For the text-containing cell, return its midpoint in [X, Y] coordinate format. 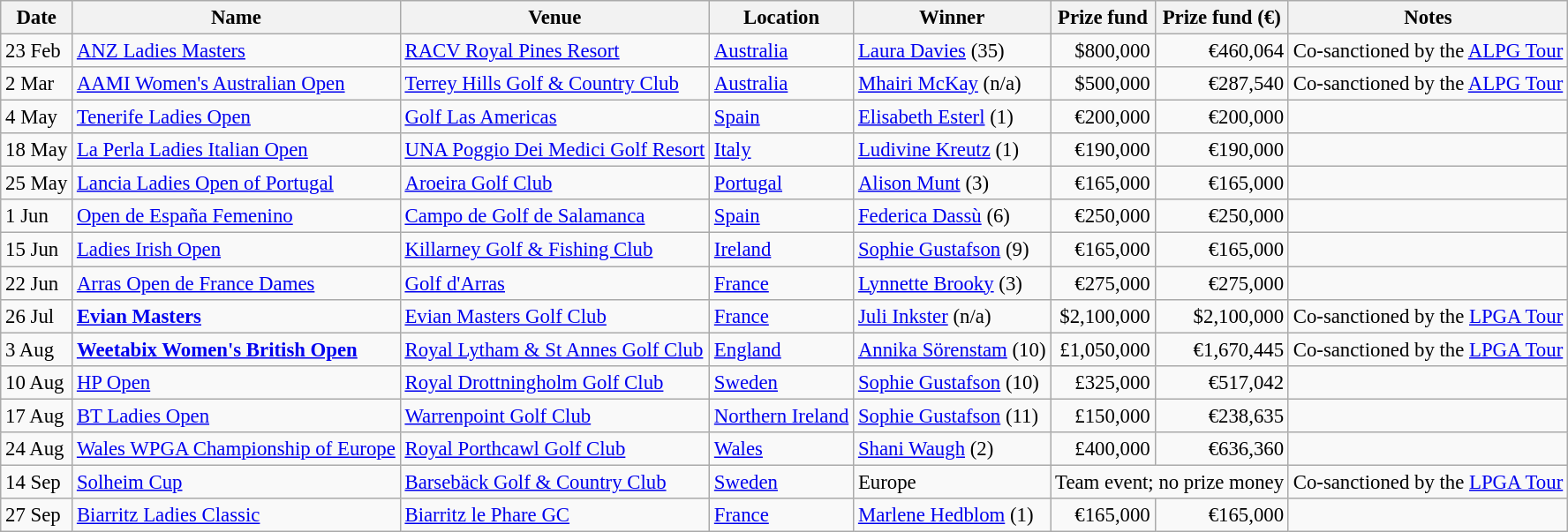
Ladies Irish Open [237, 250]
RACV Royal Pines Resort [554, 51]
€517,042 [1222, 382]
Juli Inkster (n/a) [952, 316]
£150,000 [1103, 416]
Ludivine Kreutz (1) [952, 150]
14 Sep [37, 482]
Wales [782, 449]
Northern Ireland [782, 416]
Elisabeth Esterl (1) [952, 117]
23 Feb [37, 51]
Lynnette Brooky (3) [952, 283]
24 Aug [37, 449]
Prize fund [1103, 18]
Barsebäck Golf & Country Club [554, 482]
Solheim Cup [237, 482]
€287,540 [1222, 84]
Evian Masters [237, 316]
Mhairi McKay (n/a) [952, 84]
26 Jul [37, 316]
Shani Waugh (2) [952, 449]
Notes [1428, 18]
€1,670,445 [1222, 349]
$500,000 [1103, 84]
4 May [37, 117]
22 Jun [37, 283]
3 Aug [37, 349]
La Perla Ladies Italian Open [237, 150]
Italy [782, 150]
Venue [554, 18]
Portugal [782, 184]
Arras Open de France Dames [237, 283]
€636,360 [1222, 449]
Sophie Gustafson (11) [952, 416]
Golf Las Americas [554, 117]
15 Jun [37, 250]
England [782, 349]
Aroeira Golf Club [554, 184]
27 Sep [37, 515]
Killarney Golf & Fishing Club [554, 250]
Terrey Hills Golf & Country Club [554, 84]
Wales WPGA Championship of Europe [237, 449]
18 May [37, 150]
AAMI Women's Australian Open [237, 84]
Royal Drottningholm Golf Club [554, 382]
Sophie Gustafson (10) [952, 382]
Royal Porthcawl Golf Club [554, 449]
17 Aug [37, 416]
Alison Munt (3) [952, 184]
Annika Sörenstam (10) [952, 349]
Europe [952, 482]
Name [237, 18]
UNA Poggio Dei Medici Golf Resort [554, 150]
Laura Davies (35) [952, 51]
Golf d'Arras [554, 283]
Team event; no prize money [1170, 482]
1 Jun [37, 216]
Sophie Gustafson (9) [952, 250]
Location [782, 18]
£1,050,000 [1103, 349]
Federica Dassù (6) [952, 216]
$800,000 [1103, 51]
€238,635 [1222, 416]
Open de España Femenino [237, 216]
€460,064 [1222, 51]
HP Open [237, 382]
Biarritz Ladies Classic [237, 515]
Prize fund (€) [1222, 18]
Marlene Hedblom (1) [952, 515]
£325,000 [1103, 382]
Weetabix Women's British Open [237, 349]
2 Mar [37, 84]
Lancia Ladies Open of Portugal [237, 184]
ANZ Ladies Masters [237, 51]
25 May [37, 184]
Ireland [782, 250]
Campo de Golf de Salamanca [554, 216]
Tenerife Ladies Open [237, 117]
Evian Masters Golf Club [554, 316]
BT Ladies Open [237, 416]
Biarritz le Phare GC [554, 515]
10 Aug [37, 382]
Royal Lytham & St Annes Golf Club [554, 349]
Warrenpoint Golf Club [554, 416]
£400,000 [1103, 449]
Date [37, 18]
Winner [952, 18]
